Pinpoint the cell where the given text exists, returning its [x, y] midpoint coordinate. 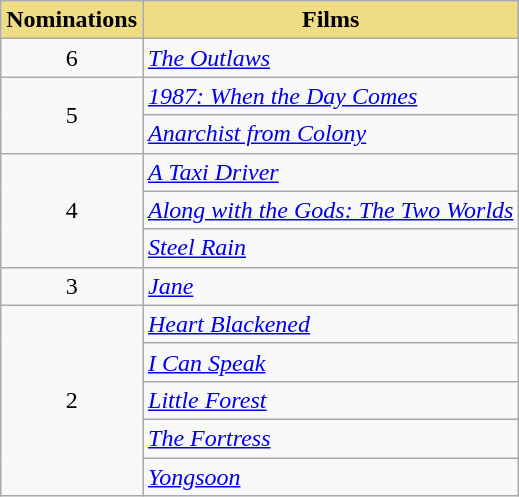
The Fortress [330, 438]
Yongsoon [330, 477]
1987: When the Day Comes [330, 96]
3 [72, 286]
The Outlaws [330, 58]
4 [72, 210]
Anarchist from Colony [330, 134]
Little Forest [330, 400]
A Taxi Driver [330, 172]
5 [72, 115]
6 [72, 58]
Along with the Gods: The Two Worlds [330, 210]
I Can Speak [330, 362]
Nominations [72, 20]
Films [330, 20]
Steel Rain [330, 248]
2 [72, 400]
Jane [330, 286]
Heart Blackened [330, 324]
